Scan for the cell matching the given text and deliver its [X, Y] coordinate at center. 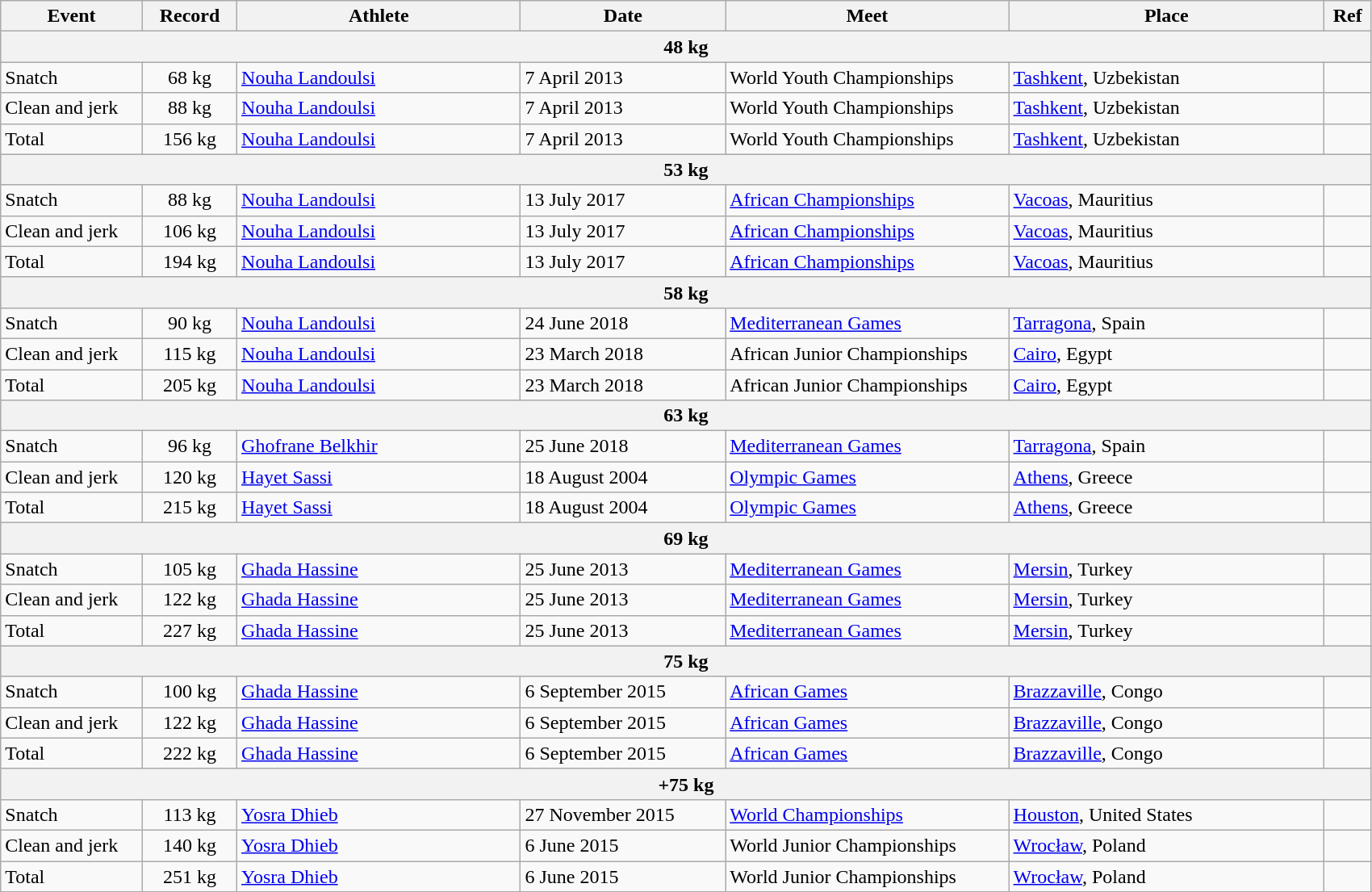
Place [1166, 16]
+75 kg [686, 784]
World Championships [867, 815]
27 November 2015 [623, 815]
25 June 2018 [623, 446]
227 kg [189, 630]
106 kg [189, 231]
215 kg [189, 508]
156 kg [189, 139]
194 kg [189, 262]
Ghofrane Belkhir [379, 446]
105 kg [189, 569]
Ref [1348, 16]
251 kg [189, 876]
53 kg [686, 170]
140 kg [189, 845]
Houston, United States [1166, 815]
96 kg [189, 446]
Record [189, 16]
48 kg [686, 47]
75 kg [686, 661]
205 kg [189, 385]
69 kg [686, 538]
100 kg [189, 692]
115 kg [189, 354]
Athlete [379, 16]
58 kg [686, 292]
24 June 2018 [623, 323]
90 kg [189, 323]
222 kg [189, 753]
68 kg [189, 77]
Date [623, 16]
120 kg [189, 477]
113 kg [189, 815]
63 kg [686, 416]
Event [72, 16]
Meet [867, 16]
